Detect which cell encompasses the target text, then output its (X, Y) center coordinate. 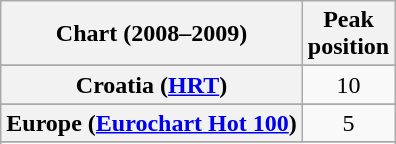
Peakposition (348, 34)
Chart (2008–2009) (152, 34)
Croatia (HRT) (152, 85)
10 (348, 85)
5 (348, 123)
Europe (Eurochart Hot 100) (152, 123)
